Provide the (x, y) coordinate of the cell's center where the given text is located.  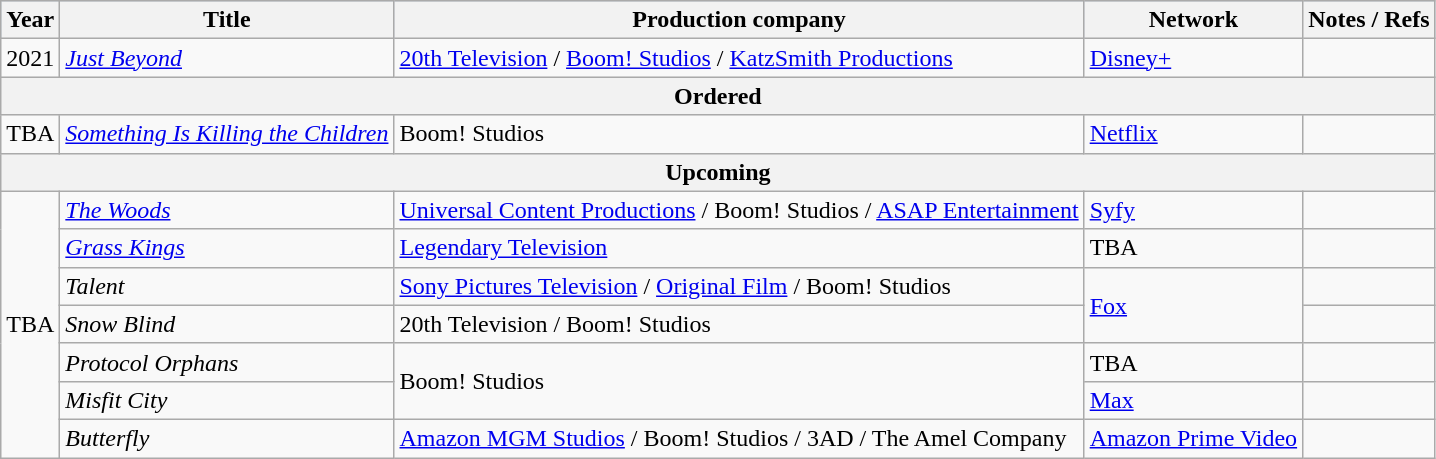
Upcoming (718, 172)
Production company (739, 20)
Year (30, 20)
Max (1193, 400)
Legendary Television (739, 248)
20th Television / Boom! Studios (739, 324)
Notes / Refs (1369, 20)
Protocol Orphans (227, 362)
The Woods (227, 210)
Grass Kings (227, 248)
Something Is Killing the Children (227, 134)
Amazon MGM Studios / Boom! Studios / 3AD / The Amel Company (739, 438)
Ordered (718, 96)
Universal Content Productions / Boom! Studios / ASAP Entertainment (739, 210)
Butterfly (227, 438)
20th Television / Boom! Studios / KatzSmith Productions (739, 58)
Misfit City (227, 400)
Title (227, 20)
Amazon Prime Video (1193, 438)
Disney+ (1193, 58)
Sony Pictures Television / Original Film / Boom! Studios (739, 286)
Fox (1193, 305)
Talent (227, 286)
Just Beyond (227, 58)
2021 (30, 58)
Syfy (1193, 210)
Netflix (1193, 134)
Network (1193, 20)
Snow Blind (227, 324)
